From the cell containing the given text, extract its center point as (x, y) coordinate. 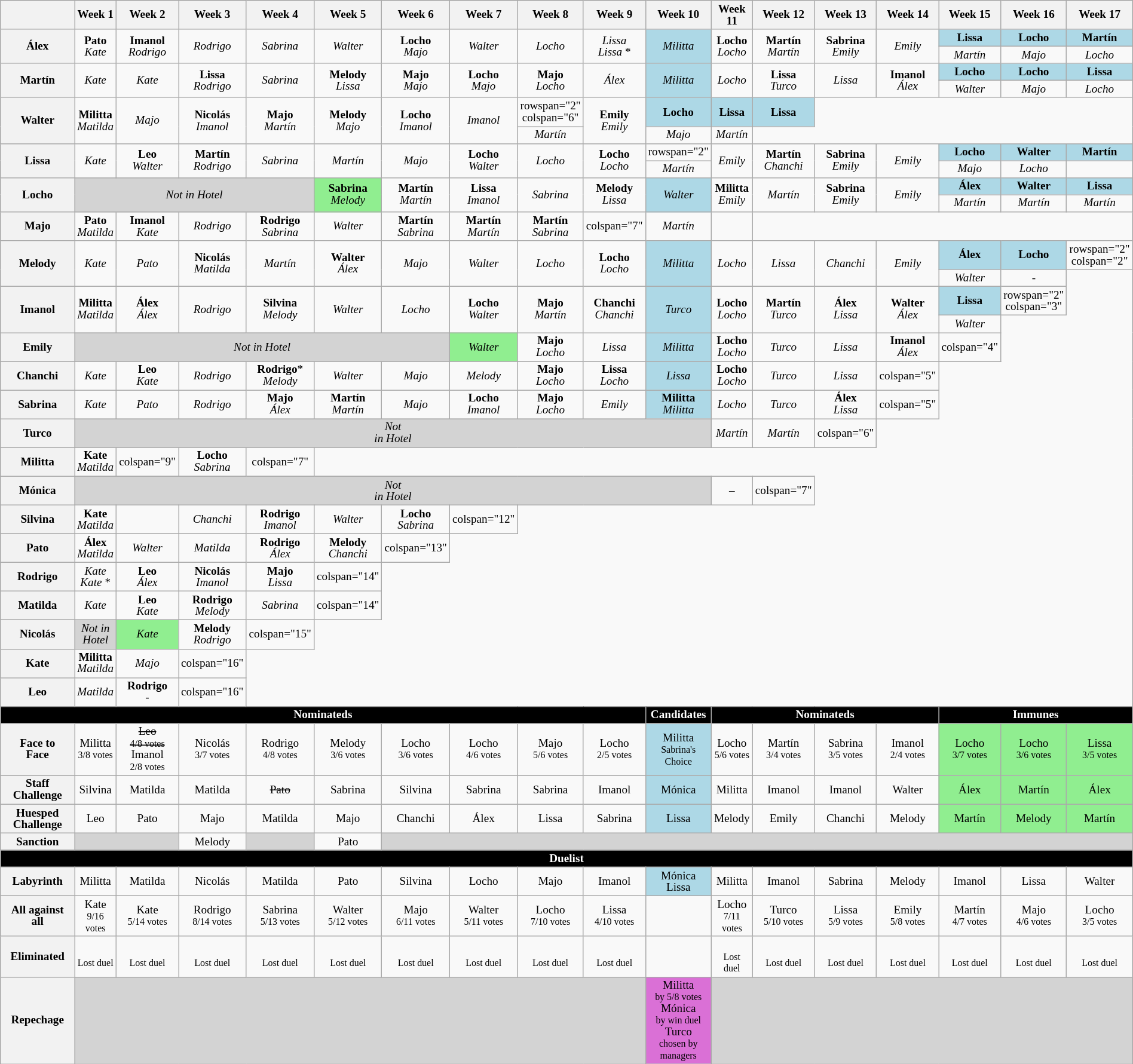
Week 2 (148, 15)
Locho3/7 votes (970, 749)
Martín3/4 votes (783, 749)
MartínChanchi (783, 160)
Lissa5/9 votes (846, 916)
Huesped Challenge (38, 818)
Rodrigo- (148, 692)
Week 16 (1034, 15)
Sabrina3/5 votes (846, 749)
RodrigoImanol (280, 519)
MilittaSabrina'sChoice (678, 749)
Militta3/8 votes (96, 749)
Milittaby 5/8 votesMónicaby win duelTurcochosen bymanagers (678, 1020)
Week 10 (678, 15)
Week 14 (908, 15)
Majo6/11 votes (416, 916)
Kate5/14 votes (148, 916)
Melody3/6 votes (348, 749)
rowspan="2" (678, 152)
LissaLissa * (614, 47)
Face toFace (38, 749)
Sanction (38, 841)
Week 13 (846, 15)
Labyrinth (38, 881)
Week 8 (550, 15)
Immunes (1036, 715)
MajoLissa (280, 577)
RodrigoMelody (212, 606)
Locho4/6 votes (483, 749)
Not inHotel (96, 634)
MilittaEmily (731, 195)
Lissa4/10 votes (614, 916)
colspan="4" (970, 347)
Locho3/5 votes (1100, 916)
rowspan="2" colspan="6" (550, 112)
MelodyChanchi (348, 548)
Sabrina5/13 votes (280, 916)
MartínRodrigo (212, 160)
Rodrigo8/14 votes (212, 916)
LeoWalter (148, 160)
Nicolás3/7 votes (212, 749)
Kate9/16 votes (96, 916)
LissaImanol (483, 195)
Week 5 (348, 15)
LissaRodrigo (212, 80)
Week 7 (483, 15)
All againstall (38, 916)
- (1034, 278)
Lissa3/5 votes (1100, 749)
MilittaMilitta (678, 404)
KateKate * (96, 577)
Candidates (678, 715)
MelodyRodrigo (212, 634)
ÁlexMatilda (96, 548)
Week 15 (970, 15)
Locho5/6 votes (731, 749)
SilvinaMelody (280, 309)
Week 6 (416, 15)
rowspan="2" colspan="2" (1100, 255)
Locho7/11 votes (731, 916)
Week 17 (1100, 15)
colspan="13" (416, 548)
colspan="6" (846, 433)
Duelist (566, 859)
Week 1 (96, 15)
LissaLocho (614, 375)
Turco5/10 votes (783, 916)
Eliminated (38, 956)
LeoÁlex (148, 577)
MelodyMajo (348, 121)
ChanchiChanchi (614, 309)
ImanolRodrigo (148, 47)
Locho2/5 votes (614, 749)
Staff Challenge (38, 790)
Martín4/7 votes (970, 916)
NicolásMatilda (212, 264)
Week 12 (783, 15)
Majo5/6 votes (550, 749)
EmilyEmily (614, 121)
Rodrigo4/8 votes (280, 749)
Week 11 (731, 15)
Walter5/11 votes (483, 916)
RodrigoÁlex (280, 548)
Majo4/6 votes (1034, 916)
RodrigoSabrina (280, 226)
MónicaLissa (678, 881)
Week 3 (212, 15)
Walter5/12 votes (348, 916)
MartínTurco (783, 309)
Locho7/10 votes (550, 916)
Repechage (38, 1020)
LissaTurco (783, 80)
PatoMatilda (96, 226)
colspan="12" (483, 519)
PatoKate (96, 47)
Leo4/8 votesImanol2/8 votes (148, 749)
ÁlexÁlex (148, 309)
MajoÁlex (280, 404)
Imanol2/4 votes (908, 749)
ImanolKate (148, 226)
– (731, 490)
Week 4 (280, 15)
Rodrigo*Melody (280, 375)
rowspan="2" colspan="3" (1034, 301)
MajoMajo (416, 80)
Week 9 (614, 15)
Emily5/8 votes (908, 916)
colspan="15" (280, 634)
colspan="9" (148, 462)
SabrinaMelody (348, 195)
